For the text-containing cell, return its midpoint in [x, y] coordinate format. 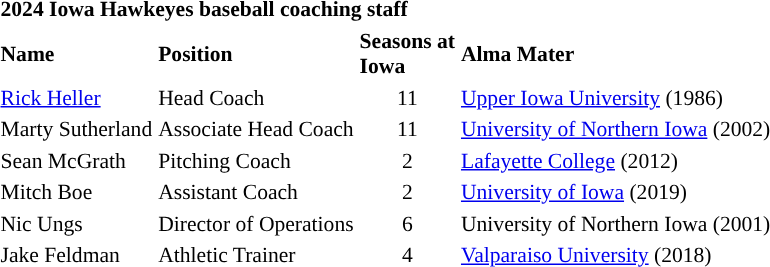
Head Coach [256, 98]
Seasons atIowa [407, 53]
Position [256, 53]
Pitching Coach [256, 160]
Director of Operations [256, 224]
Associate Head Coach [256, 129]
6 [407, 224]
Assistant Coach [256, 192]
